For the text-containing cell, return its midpoint in [x, y] coordinate format. 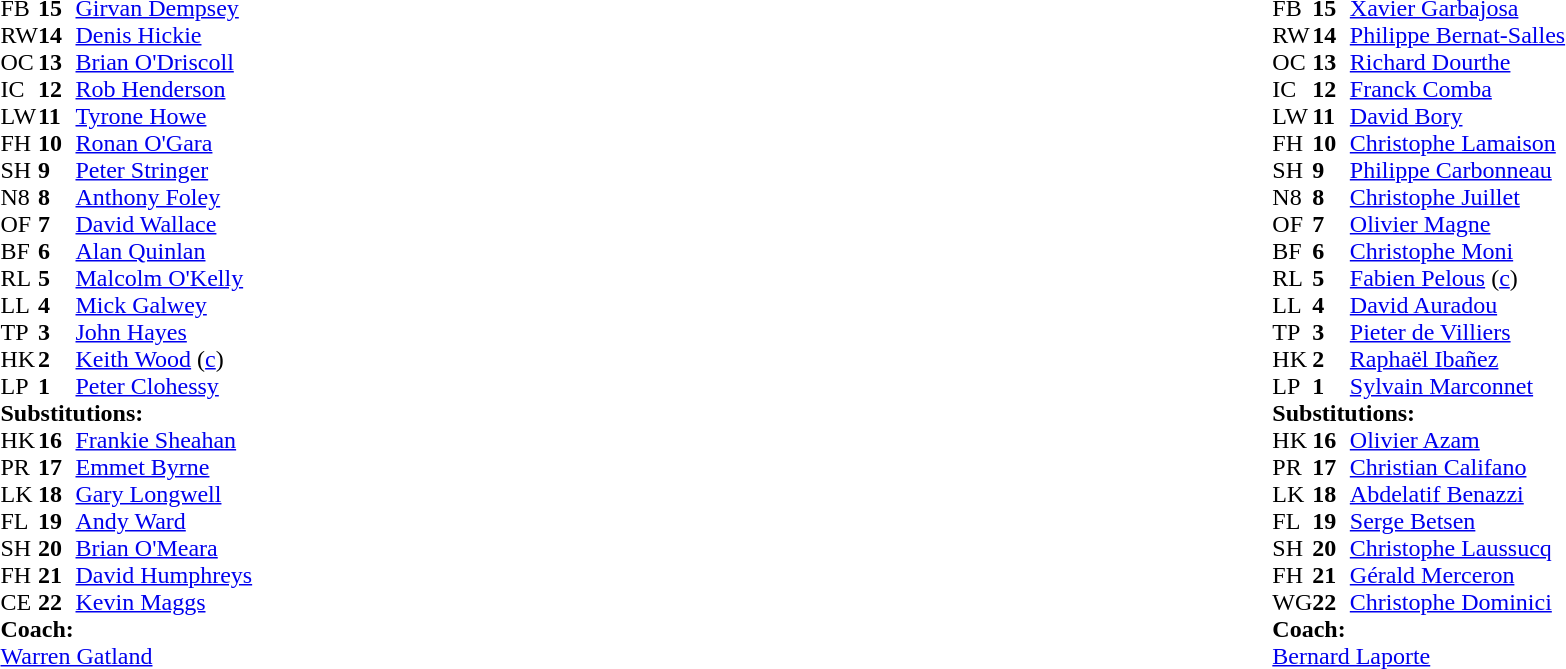
David Bory [1458, 116]
Denis Hickie [164, 36]
David Humphreys [164, 576]
Tyrone Howe [164, 116]
Keith Wood (c) [164, 360]
Warren Gatland [126, 656]
WG [1292, 602]
Brian O'Meara [164, 548]
Fabien Pelous (c) [1458, 278]
Raphaël Ibañez [1458, 360]
Pieter de Villiers [1458, 332]
Christophe Juillet [1458, 198]
David Auradou [1458, 306]
Olivier Azam [1458, 440]
CE [19, 602]
Peter Clohessy [164, 386]
Anthony Foley [164, 198]
Serge Betsen [1458, 522]
Christian Califano [1458, 468]
Malcolm O'Kelly [164, 278]
Bernard Laporte [1418, 656]
Gérald Merceron [1458, 576]
Philippe Carbonneau [1458, 170]
David Wallace [164, 224]
Philippe Bernat-Salles [1458, 36]
John Hayes [164, 332]
Kevin Maggs [164, 602]
Franck Comba [1458, 90]
Alan Quinlan [164, 252]
Emmet Byrne [164, 468]
Andy Ward [164, 522]
Gary Longwell [164, 494]
Christophe Lamaison [1458, 144]
Richard Dourthe [1458, 62]
Frankie Sheahan [164, 440]
Ronan O'Gara [164, 144]
Brian O'Driscoll [164, 62]
Christophe Dominici [1458, 602]
Peter Stringer [164, 170]
Mick Galwey [164, 306]
Christophe Moni [1458, 252]
Christophe Laussucq [1458, 548]
Rob Henderson [164, 90]
Abdelatif Benazzi [1458, 494]
Olivier Magne [1458, 224]
Sylvain Marconnet [1458, 386]
